From the cell containing the given text, extract its center point as [X, Y] coordinate. 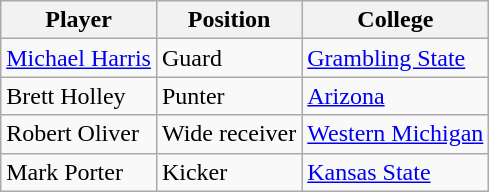
Arizona [396, 96]
Western Michigan [396, 134]
Kicker [228, 172]
Brett Holley [79, 96]
Robert Oliver [79, 134]
Michael Harris [79, 58]
Player [79, 20]
Grambling State [396, 58]
College [396, 20]
Guard [228, 58]
Kansas State [396, 172]
Punter [228, 96]
Mark Porter [79, 172]
Wide receiver [228, 134]
Position [228, 20]
